Detect which cell encompasses the target text, then output its [X, Y] center coordinate. 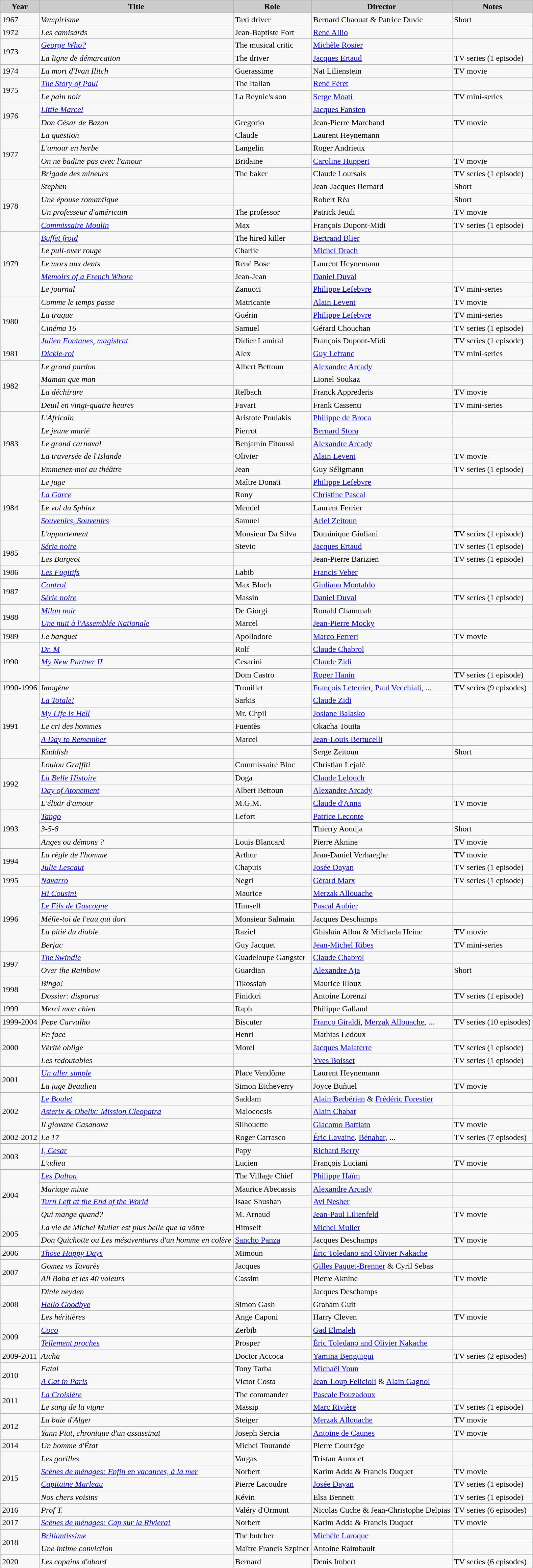
Brillantissime [136, 1536]
1980 [20, 321]
Harry Cleven [382, 1317]
Le vol du Sphinx [136, 508]
Louis Blancard [272, 842]
Patrick Jeudi [382, 212]
Trouillet [272, 688]
L'amour en herbe [136, 148]
Scènes de ménages: Enfin en vacances, à la mer [136, 1471]
Jean-Pierre Barizien [382, 559]
1973 [20, 52]
Biscuter [272, 1022]
Commissaire Moulin [136, 225]
Une épouse romantique [136, 200]
Jacques [272, 1266]
Fuentès [272, 726]
Guy Séligmann [382, 469]
Vérité oblige [136, 1047]
Le pull-over rouge [136, 251]
Marc Rivière [382, 1407]
Michèle Laroque [382, 1536]
The driver [272, 58]
Tango [136, 816]
Asterix & Obelix: Mission Cleopatra [136, 1112]
La Croisière [136, 1394]
Sarkis [272, 700]
Philippe Galland [382, 1009]
Roger Hanin [382, 675]
René Féret [382, 84]
Guadeloupe Gangster [272, 957]
1979 [20, 264]
Bernard [272, 1561]
Silhouette [272, 1124]
Bertrand Blier [382, 238]
Franco Giraldi, Merzak Allouache, ... [382, 1022]
Negri [272, 880]
Un professeur d'américain [136, 212]
Nat Lilienstein [382, 71]
2007 [20, 1272]
Prof T. [136, 1510]
Lionel Soukaz [382, 379]
Serge Zeitoun [382, 752]
Doga [272, 777]
Loulou Graffiti [136, 765]
On ne badine pas avec l'amour [136, 161]
1990 [20, 662]
1985 [20, 553]
Un homme d'État [136, 1446]
Gad Elmaleh [382, 1330]
Rolf [272, 649]
Arthur [272, 855]
Jean-Paul Lilienfeld [382, 1215]
Buffet froid [136, 238]
Nos chers voisins [136, 1497]
Jean-Baptiste Fort [272, 32]
Didier Lamiral [272, 341]
1972 [20, 32]
Chapuis [272, 868]
L'adieu [136, 1163]
Simon Gash [272, 1304]
Souvenirs, Souvenirs [136, 521]
Josiane Balasko [382, 713]
Un aller simple [136, 1073]
Gomez vs Tavarès [136, 1266]
Commissaire Bloc [272, 765]
2017 [20, 1523]
Hi Cousin! [136, 893]
Finidori [272, 996]
Christian Lejalé [382, 765]
Les Bargeot [136, 559]
Cesarini [272, 662]
La question [136, 135]
Aristote Poulakis [272, 418]
Malococsis [272, 1112]
1997 [20, 964]
Kaddish [136, 752]
Don César de Bazan [136, 122]
Tellement proches [136, 1343]
2000 [20, 1047]
Robert Réa [382, 200]
TV series (7 episodes) [492, 1137]
L'Africain [136, 418]
Langelin [272, 148]
Bernard Stora [382, 431]
Matricante [272, 302]
Max Bloch [272, 585]
Les Dalton [136, 1176]
Over the Rainbow [136, 970]
Graham Guit [382, 1304]
Jean-Michel Ribes [382, 945]
1981 [20, 353]
Aïcha [136, 1356]
The Italian [272, 84]
Raph [272, 1009]
2009 [20, 1336]
Dossier: disparus [136, 996]
Director [382, 7]
Morel [272, 1047]
The musical critic [272, 45]
Le grand carnaval [136, 444]
Méfie-toi de l'eau qui dort [136, 919]
Memoirs of a French Whore [136, 276]
Une nuit à l'Assemblée Nationale [136, 623]
Brigade des mineurs [136, 174]
Franck Apprederis [382, 392]
Joyce Buñuel [382, 1086]
Philippe de Broca [382, 418]
1994 [20, 861]
Stevio [272, 546]
La Belle Histoire [136, 777]
Ariel Zeitoun [382, 521]
Dickie-roi [136, 353]
Rony [272, 495]
Richard Berry [382, 1150]
2014 [20, 1446]
Nicolas Cuche & Jean-Christophe Delpias [382, 1510]
Doctor Accoca [272, 1356]
A Cat in Paris [136, 1381]
Imogène [136, 688]
The professor [272, 212]
1967 [20, 20]
Alain Berbérian & Frédéric Forestier [382, 1099]
Antoine de Caunes [382, 1433]
Notes [492, 7]
Relbach [272, 392]
La vie de Michel Muller est plus belle que la vôtre [136, 1227]
Joseph Sercia [272, 1433]
Simon Etcheverry [272, 1086]
La mort d'Ivan Ilitch [136, 71]
The commander [272, 1394]
Scènes de ménages: Cap sur la Riviera! [136, 1523]
1999 [20, 1009]
Les camisards [136, 32]
Roger Carrasco [272, 1137]
Le jeune marié [136, 431]
Julie Lescaut [136, 868]
Maman que man [136, 379]
Kévin [272, 1497]
Jean-Louis Bertucelli [382, 739]
Les gorilles [136, 1459]
La traversée de l'Islande [136, 456]
Avi Nesher [382, 1202]
Le Boulet [136, 1099]
Milan noir [136, 611]
A Day to Remember [136, 739]
Serge Moati [382, 97]
René Bosc [272, 264]
Tony Tarba [272, 1368]
Guérin [272, 315]
Olivier [272, 456]
Thierry Aoudja [382, 829]
Charlie [272, 251]
Alain Chabat [382, 1112]
1978 [20, 206]
Maître Francis Szpiner [272, 1548]
2002 [20, 1112]
Gérard Marx [382, 880]
The Village Chief [272, 1176]
Julien Fontanes, magistrat [136, 341]
TV series (10 episodes) [492, 1022]
La juge Beaulieu [136, 1086]
Little Marcel [136, 109]
1988 [20, 617]
Michel Tourande [272, 1446]
Christine Pascal [382, 495]
Jacques Malaterre [382, 1047]
Stephen [136, 187]
2015 [20, 1478]
1975 [20, 90]
1991 [20, 726]
Zanucci [272, 289]
Mendel [272, 508]
2009-2011 [20, 1356]
Year [20, 7]
Claude Lelouch [382, 777]
1977 [20, 154]
1998 [20, 990]
Les redoutables [136, 1060]
Elsa Bennett [382, 1497]
1996 [20, 919]
Il giovane Casanova [136, 1124]
Benjamin Fitoussi [272, 444]
Frank Cassenti [382, 405]
Les héritières [136, 1317]
Roger Andrieux [382, 148]
Yann Piat, chronique d'un assassinat [136, 1433]
Claude d'Anna [382, 803]
Le grand pardon [136, 366]
Les copains d'abord [136, 1561]
Ange Caponi [272, 1317]
Comme le temps passe [136, 302]
1982 [20, 386]
L'élixir d'amour [136, 803]
Alex [272, 353]
Bingo! [136, 983]
La traque [136, 315]
Claude Loursais [382, 174]
François Luciani [382, 1163]
TV series (2 episodes) [492, 1356]
TV series (9 episodes) [492, 688]
La déchirure [136, 392]
2002-2012 [20, 1137]
Caroline Huppert [382, 161]
Those Happy Days [136, 1253]
Pierre Lacoudre [272, 1484]
Turn Left at the End of the World [136, 1202]
Valéry d'Ormont [272, 1510]
1983 [20, 444]
Dominique Giuliani [382, 533]
Jean [272, 469]
Le Fils de Gascogne [136, 906]
Dr. M [136, 649]
Saddam [272, 1099]
Merci mon chien [136, 1009]
Fatal [136, 1368]
2016 [20, 1510]
Massin [272, 598]
Guy Lefranc [382, 353]
Emmenez-moi au théâtre [136, 469]
Mimoun [272, 1253]
Lucien [272, 1163]
1986 [20, 572]
François Leterrier, Paul Vecchiali, ... [382, 688]
Gérard Chouchan [382, 328]
I, Cesar [136, 1150]
Mr. Chpil [272, 713]
Pepe Carvalho [136, 1022]
Deuil en vingt-quatre heures [136, 405]
Steiger [272, 1420]
La Garce [136, 495]
Guardian [272, 970]
Guy Jacquet [272, 945]
Tristan Aurouet [382, 1459]
Jean-Loup Felicioli & Alain Gagnol [382, 1381]
The butcher [272, 1536]
Gregorio [272, 122]
George Who? [136, 45]
Le sang de la vigne [136, 1407]
Taxi driver [272, 20]
Denis Imbert [382, 1561]
Navarro [136, 880]
3-5-8 [136, 829]
Pierrot [272, 431]
Le juge [136, 482]
Monsieur Salmain [272, 919]
Jean-Pierre Mocky [382, 623]
M.G.M. [272, 803]
Yves Boisset [382, 1060]
Yamina Benguigui [382, 1356]
Le journal [136, 289]
1987 [20, 591]
Le pain noir [136, 97]
Bernard Chaouat & Patrice Duvic [382, 20]
1992 [20, 784]
2006 [20, 1253]
Title [136, 7]
Maurice Abecassis [272, 1189]
Cinéma 16 [136, 328]
Anges ou démons ? [136, 842]
2008 [20, 1304]
2001 [20, 1080]
Jean-Jacques Bernard [382, 187]
1993 [20, 829]
Qui mange quand? [136, 1215]
Vargas [272, 1459]
Éric Lavaine, Bénabar, ... [382, 1137]
1974 [20, 71]
Ali Baba et les 40 voleurs [136, 1279]
2004 [20, 1195]
1989 [20, 636]
Michaël Youn [382, 1368]
Alexandre Aja [382, 970]
Place Vendôme [272, 1073]
Jean-Pierre Marchand [382, 122]
Gilles Paquet-Brenner & Cyril Sebas [382, 1266]
Francis Veber [382, 572]
Le banquet [136, 636]
Don Quichotte ou Les mésaventures d'un homme en colère [136, 1240]
Claude [272, 135]
Jean-Daniel Verhaeghe [382, 855]
Michel Drach [382, 251]
My New Partner II [136, 662]
The Story of Paul [136, 84]
The hired killer [272, 238]
Le 17 [136, 1137]
1995 [20, 880]
René Allio [382, 32]
1999-2004 [20, 1022]
2010 [20, 1375]
Prosper [272, 1343]
1984 [20, 508]
Labib [272, 572]
2020 [20, 1561]
Guerassime [272, 71]
Cassim [272, 1279]
The baker [272, 174]
La Reynie's son [272, 97]
Papy [272, 1150]
My Life Is Hell [136, 713]
Okacha Touita [382, 726]
En face [136, 1035]
Le cri des hommes [136, 726]
Vampirisme [136, 20]
De Giorgi [272, 611]
Les Fugitifs [136, 572]
Ghislain Allon & Michaela Heine [382, 932]
2018 [20, 1542]
La ligne de démarcation [136, 58]
Pascal Aubier [382, 906]
Monsieur Da Silva [272, 533]
2003 [20, 1157]
La baie d'Alger [136, 1420]
Tikossian [272, 983]
Maurice Illouz [382, 983]
The Swindle [136, 957]
Dom Castro [272, 675]
1990-1996 [20, 688]
Bridaine [272, 161]
Philippe Haïm [382, 1176]
Day of Atonement [136, 791]
Berjac [136, 945]
Le mors aux dents [136, 264]
Victor Costa [272, 1381]
Lefort [272, 816]
Coco [136, 1330]
Giacomo Battiato [382, 1124]
1976 [20, 116]
Zerbib [272, 1330]
Isaac Shushan [272, 1202]
Maître Donati [272, 482]
Michel Muller [382, 1227]
Jacques Fansten [382, 109]
Michèle Rosier [382, 45]
Henri [272, 1035]
Patrice Leconte [382, 816]
Jean-Jean [272, 276]
Antoine Lorenzi [382, 996]
Mariage mixte [136, 1189]
Capitaine Marleau [136, 1484]
Sancho Panza [272, 1240]
Max [272, 225]
Raziel [272, 932]
2005 [20, 1234]
La règle de l'homme [136, 855]
M. Arnaud [272, 1215]
La pitié du diable [136, 932]
Une intime conviction [136, 1548]
Mathias Ledoux [382, 1035]
Antoine Raimbault [382, 1548]
Giuliano Montaldo [382, 585]
Dinle neyden [136, 1292]
Role [272, 7]
L'appartement [136, 533]
Pierre Courrège [382, 1446]
2012 [20, 1427]
Maurice [272, 893]
Ronald Chammah [382, 611]
Pascale Pouzadoux [382, 1394]
La Totale! [136, 700]
Control [136, 585]
Apollodore [272, 636]
Hello Goodbye [136, 1304]
Favart [272, 405]
2011 [20, 1401]
Marco Ferreri [382, 636]
Laurent Ferrier [382, 508]
Massip [272, 1407]
